Extract the (x, y) coordinate from the center of the cell holding the provided text.  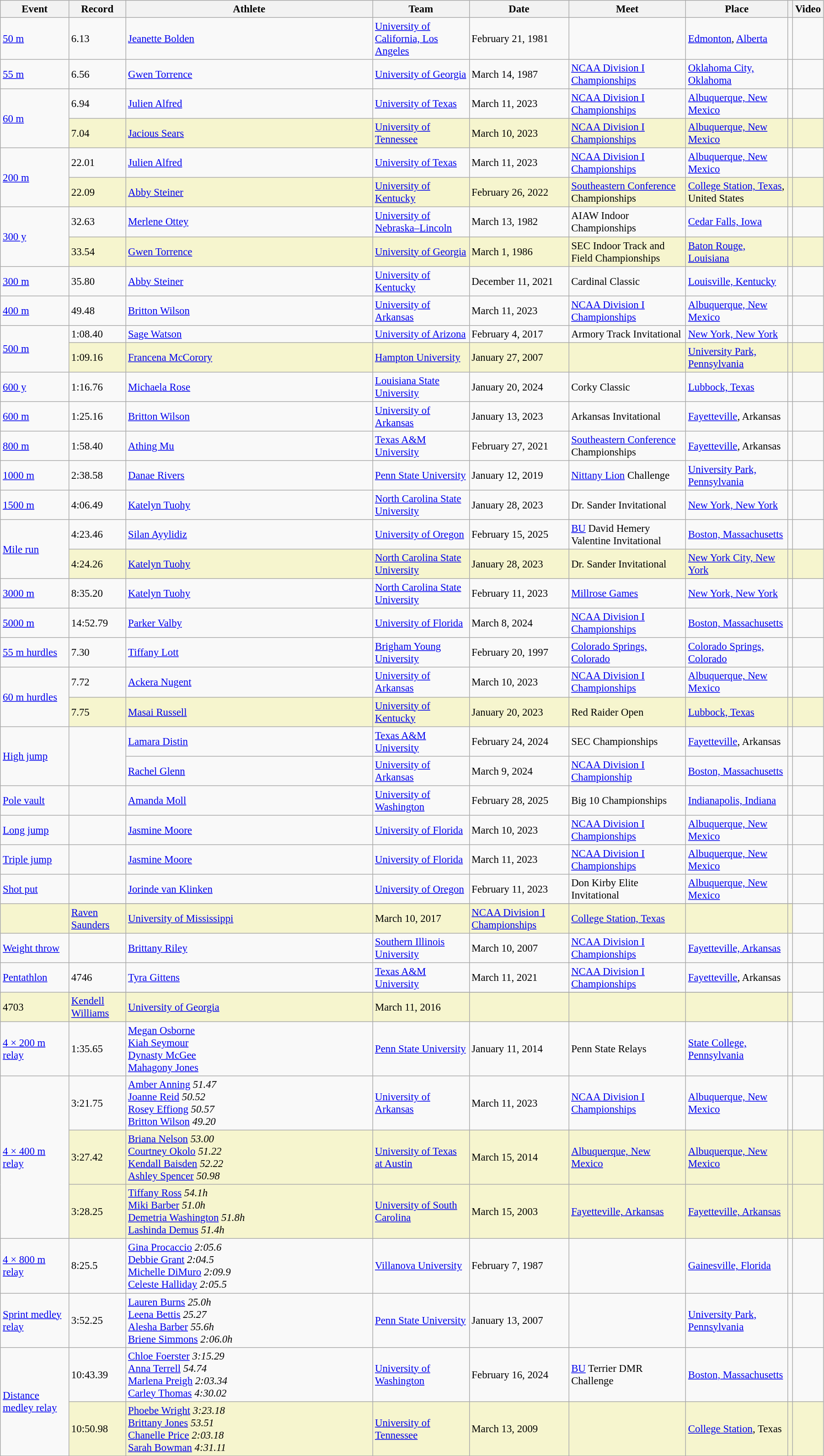
March 13, 2009 (519, 1429)
Brigham Young University (421, 653)
300 y (35, 237)
Gina Procaccio 2:05.6Debbie Grant 2:04.5Michelle DiMuro 2:09.9Celeste Halliday 2:05.5 (249, 1266)
3:27.42 (97, 1158)
Jeanette Bolden (249, 39)
8:25.5 (97, 1266)
March 15, 2003 (519, 1212)
33.54 (97, 252)
Cardinal Classic (627, 281)
March 9, 2024 (519, 771)
3:52.25 (97, 1321)
3000 m (35, 594)
1:16.76 (97, 387)
SEC Indoor Track and Field Championships (627, 252)
March 10, 2017 (421, 918)
400 m (35, 311)
35.80 (97, 281)
New York City, New York (737, 564)
March 13, 1982 (519, 222)
200 m (35, 177)
February 20, 1997 (519, 653)
500 m (35, 348)
Event (35, 9)
1:09.16 (97, 358)
March 15, 2014 (519, 1158)
22.01 (97, 163)
Edmonton, Alberta (737, 39)
Meet (627, 9)
600 y (35, 387)
Tyra Gittens (249, 978)
Chloe Foerster 3:15.29Anna Terrell 54.74Marlena Preigh 2:03.34 Carley Thomas 4:30.02 (249, 1375)
Shot put (35, 889)
University of Arizona (421, 334)
January 27, 2007 (519, 358)
Armory Track Invitational (627, 334)
Louisiana State University (421, 387)
March 1, 1986 (519, 252)
March 10, 2007 (519, 948)
800 m (35, 446)
Parker Valby (249, 623)
6.94 (97, 104)
10:50.98 (97, 1429)
Briana Nelson 53.00Courtney Okolo 51.22Kendall Baisden 52.22Ashley Spencer 50.98 (249, 1158)
Michaela Rose (249, 387)
Tiffany Lott (249, 653)
6.56 (97, 74)
4746 (97, 978)
32.63 (97, 222)
55 m hurdles (35, 653)
Big 10 Championships (627, 800)
Record (97, 9)
March 11, 2021 (519, 978)
10:43.39 (97, 1375)
7.72 (97, 682)
50 m (35, 39)
22.09 (97, 192)
Red Raider Open (627, 712)
January 11, 2014 (519, 1049)
Team (421, 9)
NCAA Division I Championship (627, 771)
SEC Championships (627, 742)
Triple jump (35, 860)
60 m hurdles (35, 697)
Gainesville, Florida (737, 1266)
14:52.79 (97, 623)
AIAW Indoor Championships (627, 222)
January 13, 2023 (519, 416)
7.04 (97, 134)
BU David Hemery Valentine Invitational (627, 535)
State College, Pennsylvania (737, 1049)
Don Kirby Elite Invitational (627, 889)
7.30 (97, 653)
Kendell Williams (97, 1007)
Pole vault (35, 800)
Phoebe Wright 3:23.18Brittany Jones 53.51Chanelle Price 2:03.18Sarah Bowman 4:31.11 (249, 1429)
Nittany Lion Challenge (627, 476)
University of California, Los Angeles (421, 39)
55 m (35, 74)
Date (519, 9)
January 20, 2023 (519, 712)
University of Texas at Austin (421, 1158)
Silan Ayylidiz (249, 535)
Amanda Moll (249, 800)
1:08.40 (97, 334)
University of Mississippi (249, 918)
2:38.58 (97, 476)
3:28.25 (97, 1212)
January 13, 2007 (519, 1321)
Francena McCorory (249, 358)
February 21, 1981 (519, 39)
Villanova University (421, 1266)
Masai Russell (249, 712)
March 11, 2016 (421, 1007)
Sprint medley relay (35, 1321)
February 26, 2022 (519, 192)
1:25.16 (97, 416)
Jacious Sears (249, 134)
7.75 (97, 712)
Amber Anning 51.47 Joanne Reid 50.52Rosey Effiong 50.57Britton Wilson 49.20 (249, 1103)
Indianapolis, Indiana (737, 800)
Distance medley relay (35, 1401)
Raven Saunders (97, 918)
Sage Watson (249, 334)
3:21.75 (97, 1103)
Athlete (249, 9)
Long jump (35, 830)
Tiffany Ross 54.1hMiki Barber 51.0hDemetria Washington 51.8hLashinda Demus 51.4h (249, 1212)
60 m (35, 119)
February 7, 1987 (519, 1266)
Oklahoma City, Oklahoma (737, 74)
Penn State Relays (627, 1049)
Ackera Nugent (249, 682)
6.13 (97, 39)
February 16, 2024 (519, 1375)
February 24, 2024 (519, 742)
University of South Carolina (421, 1212)
1000 m (35, 476)
5000 m (35, 623)
Megan OsborneKiah SeymourDynasty McGeeMahagony Jones (249, 1049)
4 × 400 m relay (35, 1157)
Danae Rivers (249, 476)
8:35.20 (97, 594)
Jorinde van Klinken (249, 889)
1500 m (35, 505)
4:06.49 (97, 505)
February 4, 2017 (519, 334)
Weight throw (35, 948)
Lamara Distin (249, 742)
Mile run (35, 550)
Hampton University (421, 358)
Place (737, 9)
Athing Mu (249, 446)
High jump (35, 756)
BU Terrier DMR Challenge (627, 1375)
1:35.65 (97, 1049)
Cedar Falls, Iowa (737, 222)
Arkansas Invitational (627, 416)
December 11, 2021 (519, 281)
Pentathlon (35, 978)
Millrose Games (627, 594)
49.48 (97, 311)
4 × 800 m relay (35, 1266)
1:58.40 (97, 446)
February 27, 2021 (519, 446)
4:23.46 (97, 535)
600 m (35, 416)
4:24.26 (97, 564)
Baton Rouge, Louisiana (737, 252)
January 20, 2024 (519, 387)
Merlene Ottey (249, 222)
College Station, Texas, United States (737, 192)
Rachel Glenn (249, 771)
February 28, 2025 (519, 800)
Southern Illinois University (421, 948)
Brittany Riley (249, 948)
March 14, 1987 (519, 74)
Corky Classic (627, 387)
February 15, 2025 (519, 535)
Louisville, Kentucky (737, 281)
Video (808, 9)
March 8, 2024 (519, 623)
Lauren Burns 25.0hLeena Bettis 25.27Alesha Barber 55.6hBriene Simmons 2:06.0h (249, 1321)
University of Nebraska–Lincoln (421, 222)
4703 (35, 1007)
January 12, 2019 (519, 476)
300 m (35, 281)
4 × 200 m relay (35, 1049)
